Extract the [x, y] coordinate from the center of the cell holding the provided text.  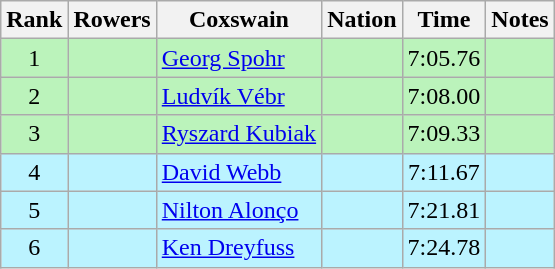
Rowers [112, 20]
7:09.33 [444, 134]
7:11.67 [444, 172]
4 [34, 172]
Nilton Alonço [238, 210]
7:08.00 [444, 96]
Time [444, 20]
Notes [520, 20]
3 [34, 134]
David Webb [238, 172]
Ludvík Vébr [238, 96]
6 [34, 248]
Coxswain [238, 20]
7:05.76 [444, 58]
2 [34, 96]
Ken Dreyfuss [238, 248]
Rank [34, 20]
Ryszard Kubiak [238, 134]
1 [34, 58]
Georg Spohr [238, 58]
5 [34, 210]
Nation [362, 20]
7:24.78 [444, 248]
7:21.81 [444, 210]
